Find where the given text appears and provide that cell's center as [x, y] coordinate. 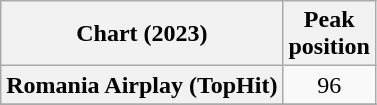
Romania Airplay (TopHit) [142, 85]
Chart (2023) [142, 34]
Peakposition [329, 34]
96 [329, 85]
